Find where the given text appears and provide that cell's center as [X, Y] coordinate. 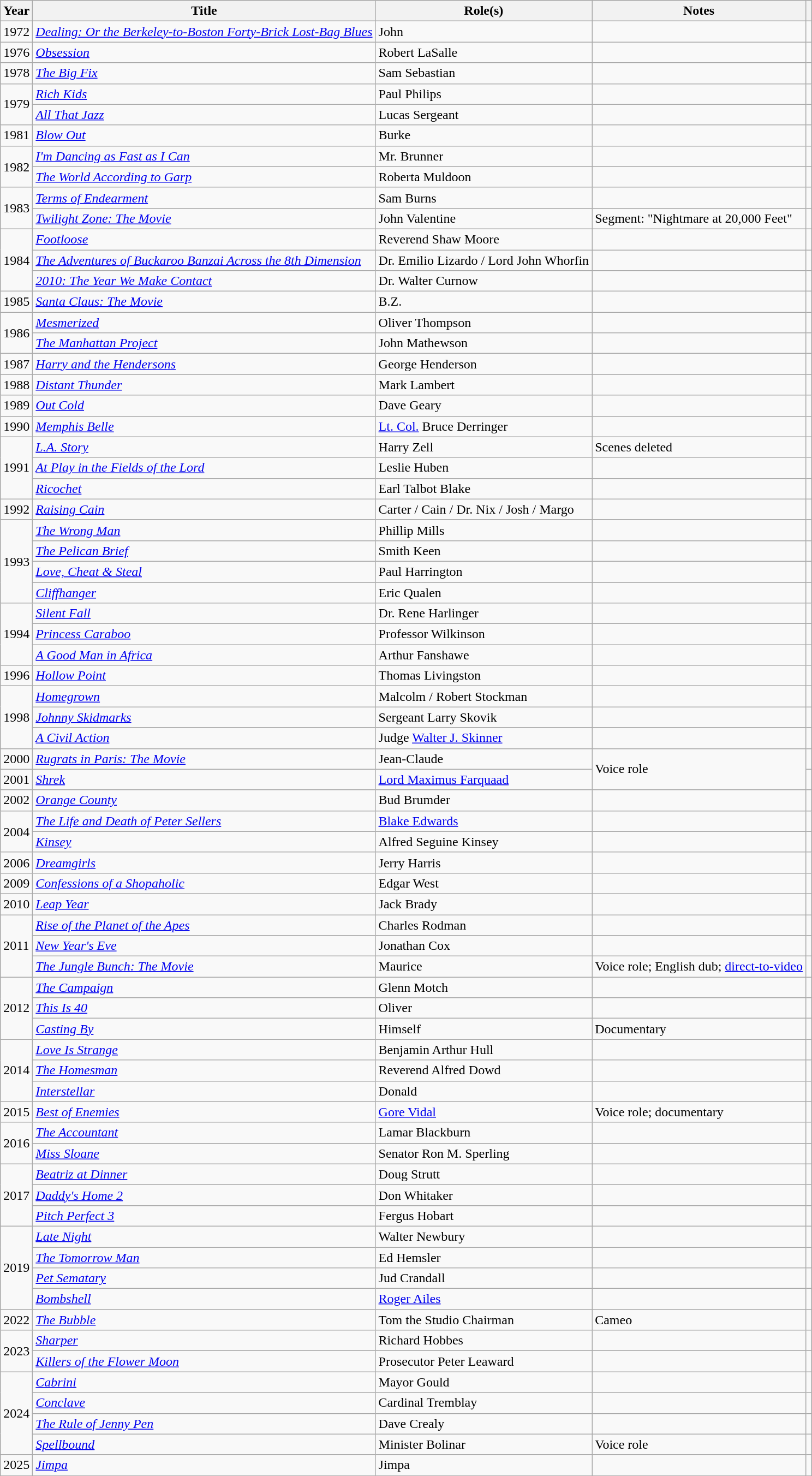
George Henderson [483, 364]
Role(s) [483, 11]
Senator Ron M. Sperling [483, 1153]
Gore Vidal [483, 1112]
Oliver Thompson [483, 323]
The Jungle Bunch: The Movie [204, 967]
Rugrats in Paris: The Movie [204, 759]
Scenes deleted [699, 447]
Late Night [204, 1236]
John Mathewson [483, 343]
Kinsey [204, 842]
The Rule of Jenny Pen [204, 1424]
1976 [16, 52]
The Accountant [204, 1133]
Harry and the Hendersons [204, 364]
Obsession [204, 52]
Paul Philips [483, 94]
Lucas Sergeant [483, 115]
Dreamgirls [204, 862]
John [483, 32]
1998 [16, 717]
Maurice [483, 967]
Alfred Seguine Kinsey [483, 842]
2012 [16, 1008]
Don Whitaker [483, 1195]
Burke [483, 135]
1979 [16, 104]
Orange County [204, 800]
A Civil Action [204, 738]
2017 [16, 1195]
I'm Dancing as Fast as I Can [204, 156]
Sam Burns [483, 198]
2000 [16, 759]
1989 [16, 406]
1994 [16, 634]
Conclave [204, 1403]
Fergus Hobart [483, 1216]
2001 [16, 779]
Jack Brady [483, 904]
2014 [16, 1070]
Judge Walter J. Skinner [483, 738]
Interstellar [204, 1091]
Leslie Huben [483, 468]
Dave Geary [483, 406]
The Tomorrow Man [204, 1257]
Voice role; documentary [699, 1112]
2006 [16, 862]
Roberta Muldoon [483, 177]
Twilight Zone: The Movie [204, 218]
Sam Sebastian [483, 73]
2022 [16, 1320]
Eric Qualen [483, 592]
1996 [16, 676]
2010: The Year We Make Contact [204, 281]
Love, Cheat & Steal [204, 572]
Daddy's Home 2 [204, 1195]
The Campaign [204, 987]
1978 [16, 73]
Casting By [204, 1029]
Glenn Motch [483, 987]
Dave Crealy [483, 1424]
Jean-Claude [483, 759]
Rich Kids [204, 94]
2011 [16, 946]
2015 [16, 1112]
1991 [16, 468]
1982 [16, 166]
Best of Enemies [204, 1112]
The Life and Death of Peter Sellers [204, 821]
Jonathan Cox [483, 946]
Blow Out [204, 135]
Mr. Brunner [483, 156]
Roger Ailes [483, 1299]
Malcolm / Robert Stockman [483, 697]
Harry Zell [483, 447]
The Adventures of Buckaroo Banzai Across the 8th Dimension [204, 260]
L.A. Story [204, 447]
Ed Hemsler [483, 1257]
Donald [483, 1091]
Footloose [204, 239]
Thomas Livingston [483, 676]
Dr. Walter Curnow [483, 281]
Spellbound [204, 1444]
Bud Brumder [483, 800]
The Pelican Brief [204, 551]
Pitch Perfect 3 [204, 1216]
1987 [16, 364]
1992 [16, 509]
Santa Claus: The Movie [204, 302]
All That Jazz [204, 115]
The Manhattan Project [204, 343]
Benjamin Arthur Hull [483, 1050]
Cardinal Tremblay [483, 1403]
Title [204, 11]
Carter / Cain / Dr. Nix / Josh / Margo [483, 509]
Memphis Belle [204, 426]
2009 [16, 883]
Voice role; English dub; direct-to-video [699, 967]
Dealing: Or the Berkeley-to-Boston Forty-Brick Lost-Bag Blues [204, 32]
Out Cold [204, 406]
Distant Thunder [204, 385]
Mark Lambert [483, 385]
Richard Hobbes [483, 1341]
At Play in the Fields of the Lord [204, 468]
Lt. Col. Bruce Derringer [483, 426]
Oliver [483, 1008]
1988 [16, 385]
Bombshell [204, 1299]
Documentary [699, 1029]
Jud Crandall [483, 1278]
Charles Rodman [483, 925]
Sergeant Larry Skovik [483, 717]
Killers of the Flower Moon [204, 1361]
1972 [16, 32]
Segment: "Nightmare at 20,000 Feet" [699, 218]
Terms of Endearment [204, 198]
Mayor Gould [483, 1382]
Walter Newbury [483, 1236]
Professor Wilkinson [483, 634]
Smith Keen [483, 551]
Minister Bolinar [483, 1444]
Pet Sematary [204, 1278]
2024 [16, 1413]
Lord Maximus Farquaad [483, 779]
The Wrong Man [204, 530]
Raising Cain [204, 509]
Jerry Harris [483, 862]
Arthur Fanshawe [483, 655]
Mesmerized [204, 323]
A Good Man in Africa [204, 655]
2002 [16, 800]
Love Is Strange [204, 1050]
Phillip Mills [483, 530]
Robert LaSalle [483, 52]
1981 [16, 135]
2004 [16, 831]
John Valentine [483, 218]
Blake Edwards [483, 821]
Rise of the Planet of the Apes [204, 925]
Shrek [204, 779]
Paul Harrington [483, 572]
1986 [16, 333]
Sharper [204, 1341]
The Bubble [204, 1320]
The World According to Garp [204, 177]
Dr. Rene Harlinger [483, 614]
Cameo [699, 1320]
2025 [16, 1465]
Confessions of a Shopaholic [204, 883]
Notes [699, 11]
Edgar West [483, 883]
2019 [16, 1267]
2010 [16, 904]
Silent Fall [204, 614]
Reverend Alfred Dowd [483, 1070]
Year [16, 11]
2023 [16, 1351]
Leap Year [204, 904]
Earl Talbot Blake [483, 489]
Miss Sloane [204, 1153]
Cabrini [204, 1382]
Beatriz at Dinner [204, 1174]
Cliffhanger [204, 592]
Princess Caraboo [204, 634]
Johnny Skidmarks [204, 717]
2016 [16, 1143]
Hollow Point [204, 676]
The Big Fix [204, 73]
Ricochet [204, 489]
B.Z. [483, 302]
Himself [483, 1029]
1993 [16, 561]
Tom the Studio Chairman [483, 1320]
Prosecutor Peter Leaward [483, 1361]
This Is 40 [204, 1008]
Homegrown [204, 697]
New Year's Eve [204, 946]
Doug Strutt [483, 1174]
1984 [16, 260]
Reverend Shaw Moore [483, 239]
The Homesman [204, 1070]
1983 [16, 208]
Dr. Emilio Lizardo / Lord John Whorfin [483, 260]
1990 [16, 426]
Lamar Blackburn [483, 1133]
1985 [16, 302]
